Search for the cell housing the specified text and yield its [X, Y] center coordinate. 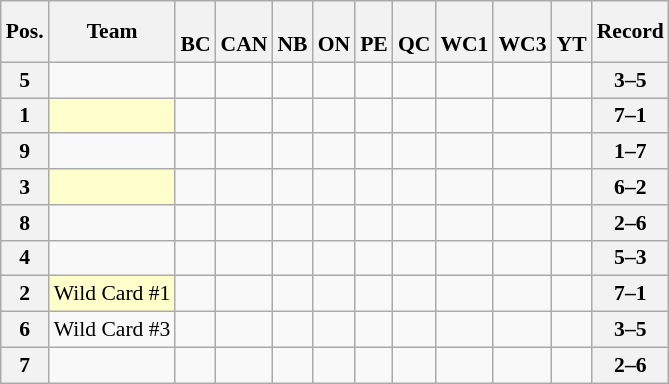
WC1 [464, 32]
CAN [244, 32]
QC [414, 32]
5 [25, 80]
3 [25, 187]
6 [25, 330]
Wild Card #1 [112, 294]
WC3 [522, 32]
1 [25, 116]
7 [25, 365]
BC [195, 32]
ON [334, 32]
PE [374, 32]
4 [25, 258]
6–2 [630, 187]
2 [25, 294]
9 [25, 152]
NB [292, 32]
1–7 [630, 152]
Pos. [25, 32]
YT [572, 32]
5–3 [630, 258]
Record [630, 32]
Wild Card #3 [112, 330]
Team [112, 32]
8 [25, 223]
